Scan for the cell matching the given text and deliver its [X, Y] coordinate at center. 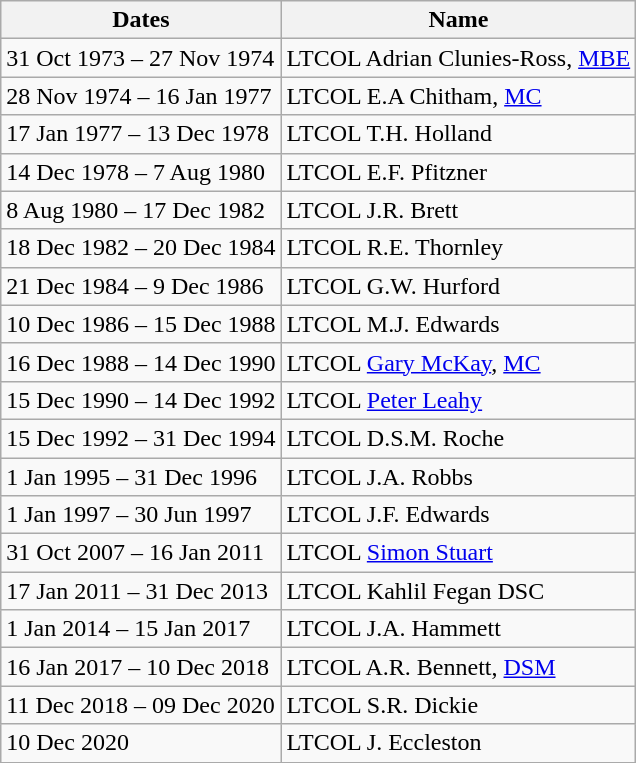
LTCOL J.R. Brett [458, 210]
15 Dec 1990 – 14 Dec 1992 [141, 400]
LTCOL M.J. Edwards [458, 324]
1 Jan 1995 – 31 Dec 1996 [141, 477]
1 Jan 1997 – 30 Jun 1997 [141, 515]
21 Dec 1984 – 9 Dec 1986 [141, 286]
LTCOL J.A. Hammett [458, 629]
10 Dec 2020 [141, 743]
LTCOL J.A. Robbs [458, 477]
17 Jan 1977 – 13 Dec 1978 [141, 134]
LTCOL J.F. Edwards [458, 515]
Name [458, 20]
LTCOL S.R. Dickie [458, 705]
11 Dec 2018 – 09 Dec 2020 [141, 705]
31 Oct 2007 – 16 Jan 2011 [141, 553]
LTCOL G.W. Hurford [458, 286]
16 Jan 2017 – 10 Dec 2018 [141, 667]
LTCOL Peter Leahy [458, 400]
17 Jan 2011 – 31 Dec 2013 [141, 591]
LTCOL E.A Chitham, MC [458, 96]
1 Jan 2014 – 15 Jan 2017 [141, 629]
28 Nov 1974 – 16 Jan 1977 [141, 96]
LTCOL D.S.M. Roche [458, 438]
8 Aug 1980 – 17 Dec 1982 [141, 210]
31 Oct 1973 – 27 Nov 1974 [141, 58]
LTCOL R.E. Thornley [458, 248]
LTCOL J. Eccleston [458, 743]
LTCOL Gary McKay, MC [458, 362]
LTCOL Simon Stuart [458, 553]
16 Dec 1988 – 14 Dec 1990 [141, 362]
15 Dec 1992 – 31 Dec 1994 [141, 438]
LTCOL A.R. Bennett, DSM [458, 667]
18 Dec 1982 – 20 Dec 1984 [141, 248]
14 Dec 1978 – 7 Aug 1980 [141, 172]
10 Dec 1986 – 15 Dec 1988 [141, 324]
LTCOL T.H. Holland [458, 134]
LTCOL Adrian Clunies-Ross, MBE [458, 58]
Dates [141, 20]
LTCOL Kahlil Fegan DSC [458, 591]
LTCOL E.F. Pfitzner [458, 172]
